Capture the cell that displays the provided text and extract its [X, Y] central coordinate. 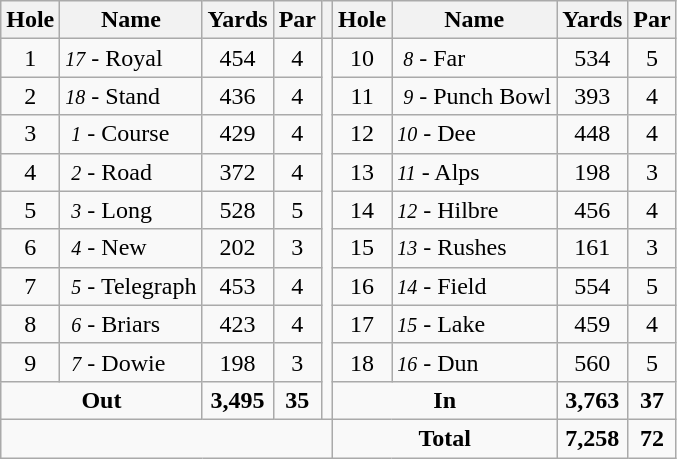
6 - Briars [131, 324]
16 - Dun [474, 362]
9 [30, 362]
454 [238, 58]
372 [238, 172]
3 - Long [131, 210]
8 - Far [474, 58]
35 [297, 400]
37 [652, 400]
528 [238, 210]
554 [592, 286]
161 [592, 248]
8 [30, 324]
12 - Hilbre [474, 210]
7 [30, 286]
5 - Telegraph [131, 286]
Total [445, 438]
2 - Road [131, 172]
3,763 [592, 400]
202 [238, 248]
12 [362, 134]
560 [592, 362]
6 [30, 248]
423 [238, 324]
10 [362, 58]
18 - Stand [131, 96]
17 [362, 324]
436 [238, 96]
2 [30, 96]
448 [592, 134]
14 [362, 210]
7 - Dowie [131, 362]
4 - New [131, 248]
7,258 [592, 438]
15 - Lake [474, 324]
10 - Dee [474, 134]
16 [362, 286]
534 [592, 58]
In [445, 400]
13 [362, 172]
18 [362, 362]
453 [238, 286]
393 [592, 96]
1 - Course [131, 134]
Out [102, 400]
429 [238, 134]
14 - Field [474, 286]
11 [362, 96]
15 [362, 248]
456 [592, 210]
1 [30, 58]
9 - Punch Bowl [474, 96]
459 [592, 324]
13 - Rushes [474, 248]
72 [652, 438]
11 - Alps [474, 172]
3,495 [238, 400]
17 - Royal [131, 58]
